Provide the (X, Y) coordinate of the cell's center where the given text is located.  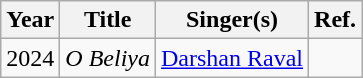
O Beliya (108, 58)
Ref. (336, 20)
2024 (30, 58)
Year (30, 20)
Singer(s) (232, 20)
Title (108, 20)
Darshan Raval (232, 58)
